Locate the cell with the specified text and output its [X, Y] center coordinate. 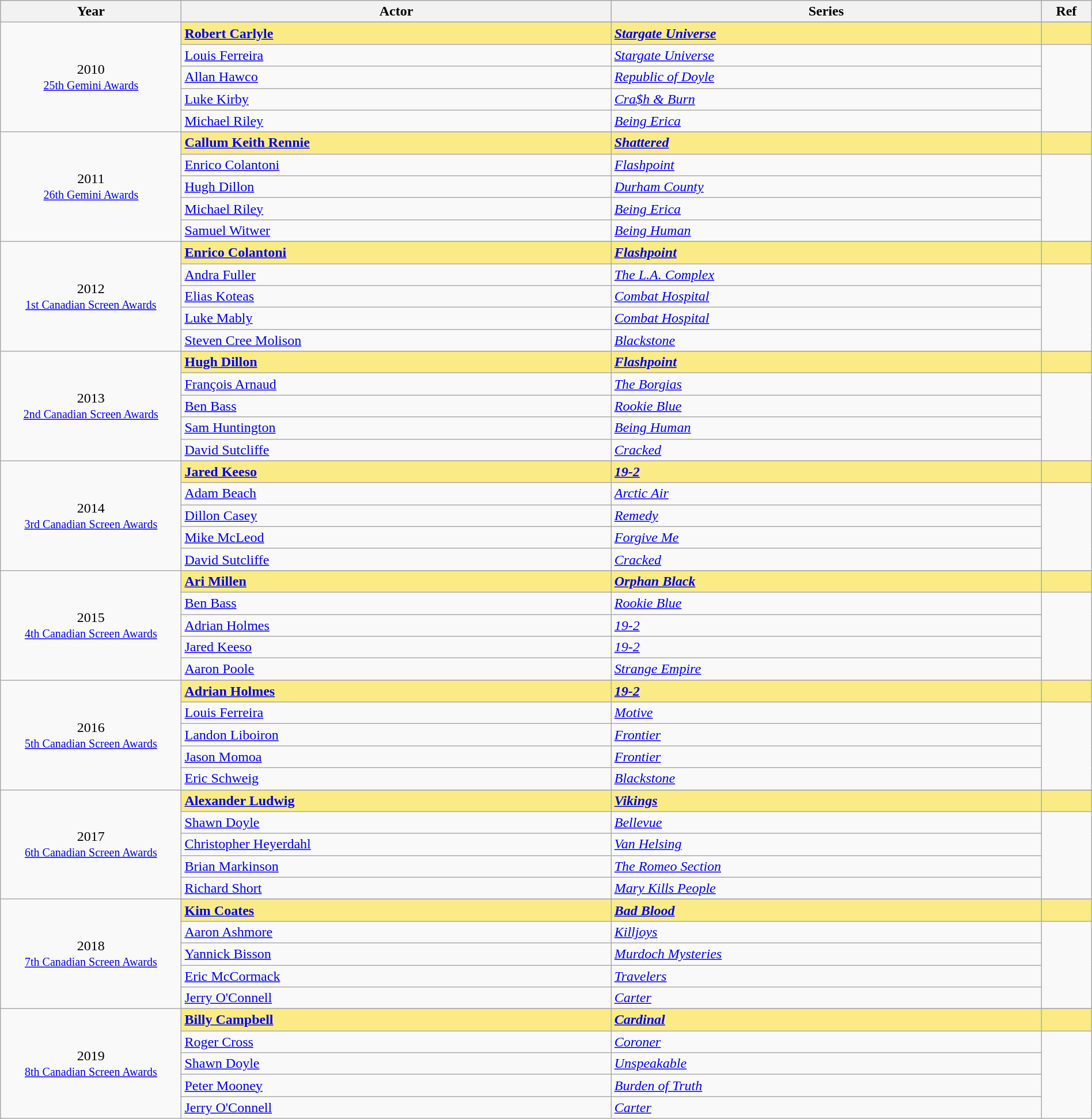
Mike McLeod [396, 537]
Travelers [826, 976]
Republic of Doyle [826, 77]
Aaron Poole [396, 669]
Jason Momoa [396, 757]
Motive [826, 713]
Burden of Truth [826, 1086]
Christopher Heyerdahl [396, 844]
Killjoys [826, 932]
Luke Mably [396, 318]
Ref [1067, 12]
Elias Koteas [396, 297]
Roger Cross [396, 1042]
Brian Markinson [396, 866]
Allan Hawco [396, 77]
Kim Coates [396, 910]
Adam Beach [396, 494]
Strange Empire [826, 669]
Aaron Ashmore [396, 932]
Steven Cree Molison [396, 340]
Forgive Me [826, 537]
The Romeo Section [826, 866]
Ari Millen [396, 581]
2017 6th Canadian Screen Awards [91, 844]
Richard Short [396, 888]
Bad Blood [826, 910]
Durham County [826, 187]
Bellevue [826, 822]
Coroner [826, 1042]
François Arnaud [396, 384]
Andra Fuller [396, 275]
2016 5th Canadian Screen Awards [91, 735]
Shattered [826, 143]
Unspeakable [826, 1064]
Yannick Bisson [396, 954]
Mary Kills People [826, 888]
Landon Liboiron [396, 735]
Eric Schweig [396, 779]
Samuel Witwer [396, 230]
Actor [396, 12]
Luke Kirby [396, 99]
Callum Keith Rennie [396, 143]
Peter Mooney [396, 1086]
2013 2nd Canadian Screen Awards [91, 406]
Billy Campbell [396, 1020]
Remedy [826, 515]
The L.A. Complex [826, 275]
Cra$h & Burn [826, 99]
Series [826, 12]
2010 25th Gemini Awards [91, 77]
Orphan Black [826, 581]
Murdoch Mysteries [826, 954]
Alexander Ludwig [396, 801]
2014 3rd Canadian Screen Awards [91, 515]
Year [91, 12]
2011 26th Gemini Awards [91, 187]
Cardinal [826, 1020]
Arctic Air [826, 494]
Eric McCormack [396, 976]
Vikings [826, 801]
2012 1st Canadian Screen Awards [91, 296]
The Borgias [826, 384]
Dillon Casey [396, 515]
Sam Huntington [396, 428]
2019 8th Canadian Screen Awards [91, 1064]
2018 7th Canadian Screen Awards [91, 954]
Robert Carlyle [396, 33]
Van Helsing [826, 844]
2015 4th Canadian Screen Awards [91, 625]
